Pinpoint the cell where the given text exists, returning its [x, y] midpoint coordinate. 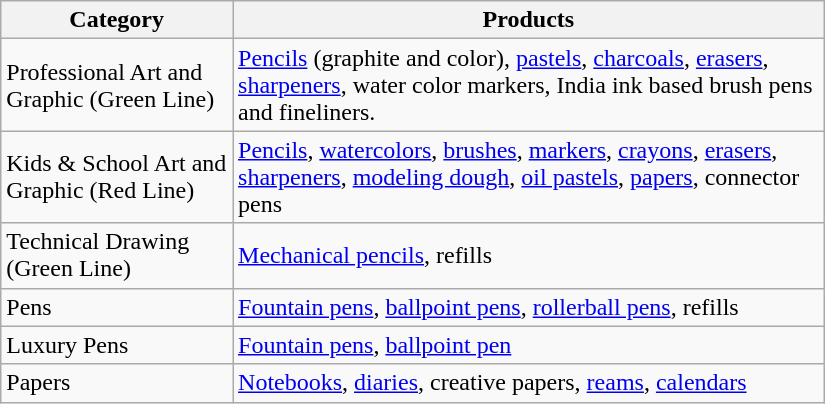
Fountain pens, ballpoint pens, rollerball pens, refills [529, 307]
Products [529, 20]
Mechanical pencils, refills [529, 256]
Kids & School Art and Graphic (Red Line) [117, 177]
Pencils, watercolors, brushes, markers, crayons, erasers, sharpeners, modeling dough, oil pastels, papers, connector pens [529, 177]
Technical Drawing (Green Line) [117, 256]
Notebooks, diaries, creative papers, reams, calendars [529, 383]
Luxury Pens [117, 345]
Papers [117, 383]
Pencils (graphite and color), pastels, charcoals, erasers, sharpeners, water color markers, India ink based brush pens and fineliners. [529, 85]
Professional Art and Graphic (Green Line) [117, 85]
Category [117, 20]
Pens [117, 307]
Fountain pens, ballpoint pen [529, 345]
